Capture the cell that displays the provided text and extract its [x, y] central coordinate. 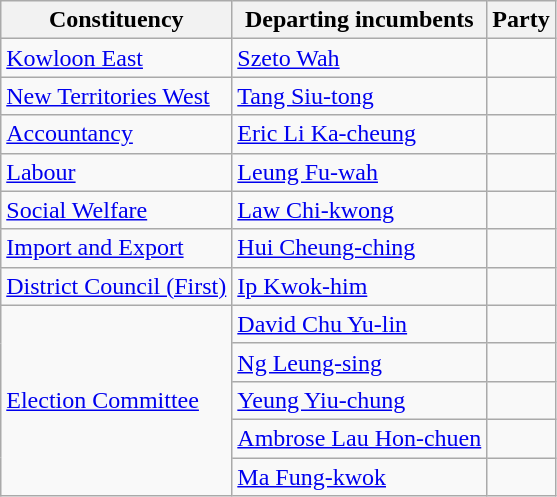
Szeto Wah [360, 58]
Yeung Yiu-chung [360, 400]
Accountancy [116, 134]
Party [521, 20]
District Council (First) [116, 286]
Kowloon East [116, 58]
Hui Cheung-ching [360, 248]
Departing incumbents [360, 20]
Law Chi-kwong [360, 210]
Ambrose Lau Hon-chuen [360, 438]
Election Committee [116, 400]
Leung Fu-wah [360, 172]
New Territories West [116, 96]
Ip Kwok-him [360, 286]
Import and Export [116, 248]
Constituency [116, 20]
David Chu Yu-lin [360, 324]
Eric Li Ka-cheung [360, 134]
Labour [116, 172]
Tang Siu-tong [360, 96]
Ng Leung-sing [360, 362]
Ma Fung-kwok [360, 477]
Social Welfare [116, 210]
